Search for the cell housing the specified text and yield its [x, y] center coordinate. 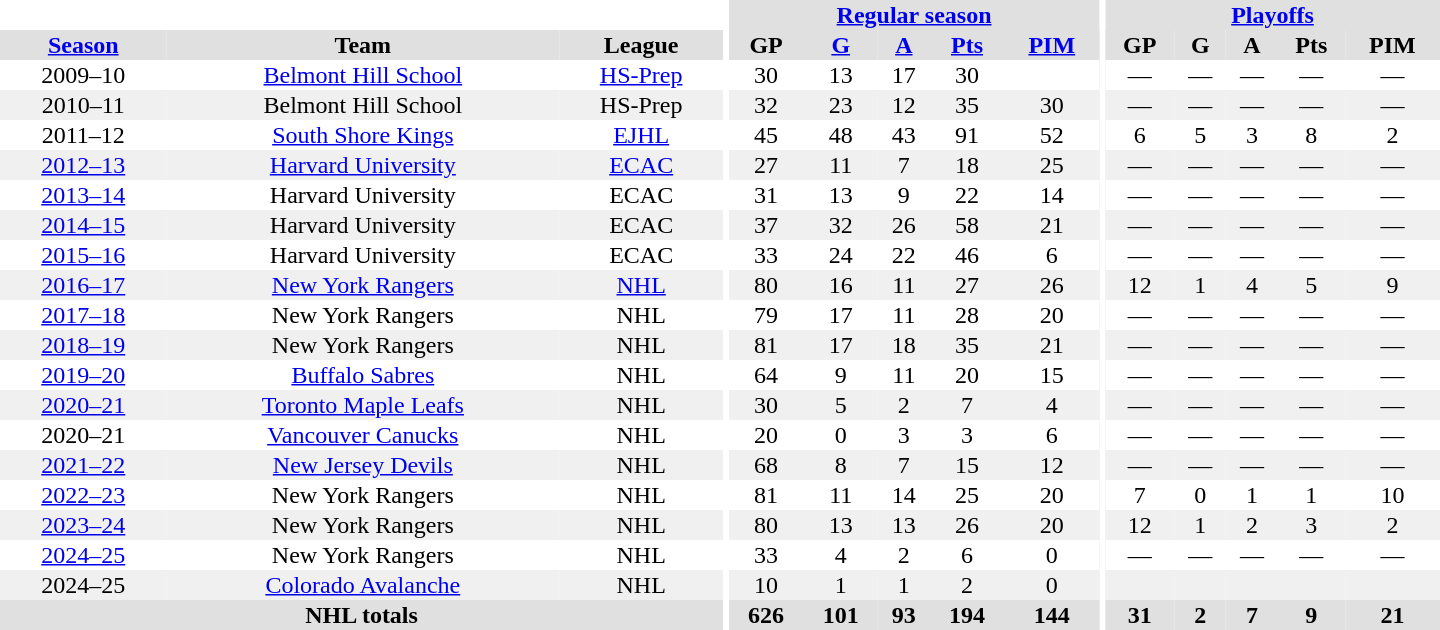
Playoffs [1272, 15]
Toronto Maple Leafs [362, 405]
101 [840, 615]
2012–13 [83, 165]
EJHL [641, 135]
NHL totals [362, 615]
144 [1052, 615]
Regular season [914, 15]
24 [840, 255]
91 [968, 135]
2022–23 [83, 495]
46 [968, 255]
2019–20 [83, 375]
2013–14 [83, 195]
48 [840, 135]
43 [904, 135]
194 [968, 615]
South Shore Kings [362, 135]
2014–15 [83, 225]
2009–10 [83, 75]
68 [766, 465]
2011–12 [83, 135]
Team [362, 45]
Season [83, 45]
2018–19 [83, 345]
League [641, 45]
45 [766, 135]
2015–16 [83, 255]
28 [968, 315]
16 [840, 285]
2023–24 [83, 525]
2010–11 [83, 105]
Colorado Avalanche [362, 585]
Buffalo Sabres [362, 375]
93 [904, 615]
2021–22 [83, 465]
626 [766, 615]
79 [766, 315]
2017–18 [83, 315]
64 [766, 375]
New Jersey Devils [362, 465]
23 [840, 105]
2016–17 [83, 285]
58 [968, 225]
52 [1052, 135]
Vancouver Canucks [362, 435]
37 [766, 225]
